Return [X, Y] of the center of cell containing provided text 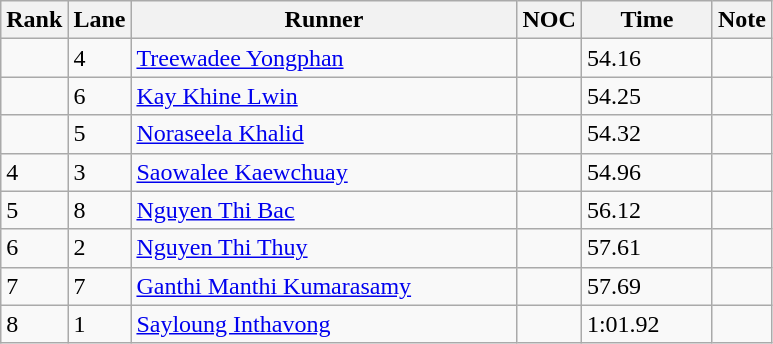
1 [100, 324]
Ganthi Manthi Kumarasamy [324, 286]
Nguyen Thi Thuy [324, 248]
Treewadee Yongphan [324, 58]
57.61 [646, 248]
Saowalee Kaewchuay [324, 172]
Runner [324, 20]
Noraseela Khalid [324, 134]
54.16 [646, 58]
NOC [549, 20]
Note [742, 20]
Nguyen Thi Bac [324, 210]
Time [646, 20]
1:01.92 [646, 324]
57.69 [646, 286]
3 [100, 172]
56.12 [646, 210]
Lane [100, 20]
54.96 [646, 172]
2 [100, 248]
Kay Khine Lwin [324, 96]
54.32 [646, 134]
Sayloung Inthavong [324, 324]
Rank [34, 20]
54.25 [646, 96]
